Provide the (x, y) coordinate of the cell's center where the given text is located.  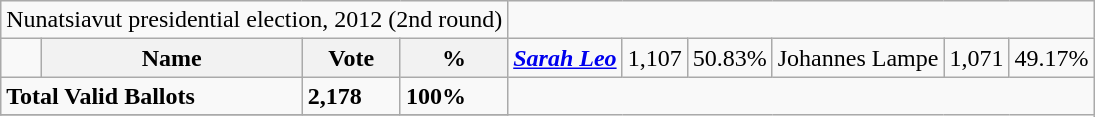
50.83% (730, 58)
Total Valid Ballots (152, 96)
100% (454, 96)
Johannes Lampe (858, 58)
1,107 (654, 58)
2,178 (351, 96)
49.17% (1052, 58)
1,071 (976, 58)
Sarah Leo (565, 58)
% (454, 58)
Name (172, 58)
Vote (351, 58)
Nunatsiavut presidential election, 2012 (2nd round) (254, 20)
